Locate the cell with the specified text and output its [x, y] center coordinate. 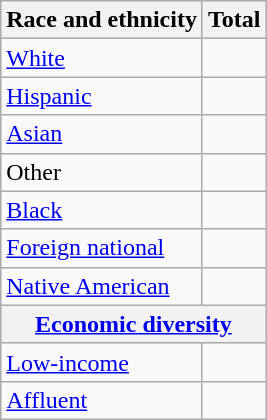
Affluent [102, 400]
Native American [102, 286]
Total [234, 20]
Black [102, 210]
Hispanic [102, 96]
Race and ethnicity [102, 20]
Economic diversity [134, 324]
Low-income [102, 362]
Other [102, 172]
Foreign national [102, 248]
White [102, 58]
Asian [102, 134]
